For the text-containing cell, return its midpoint in [X, Y] coordinate format. 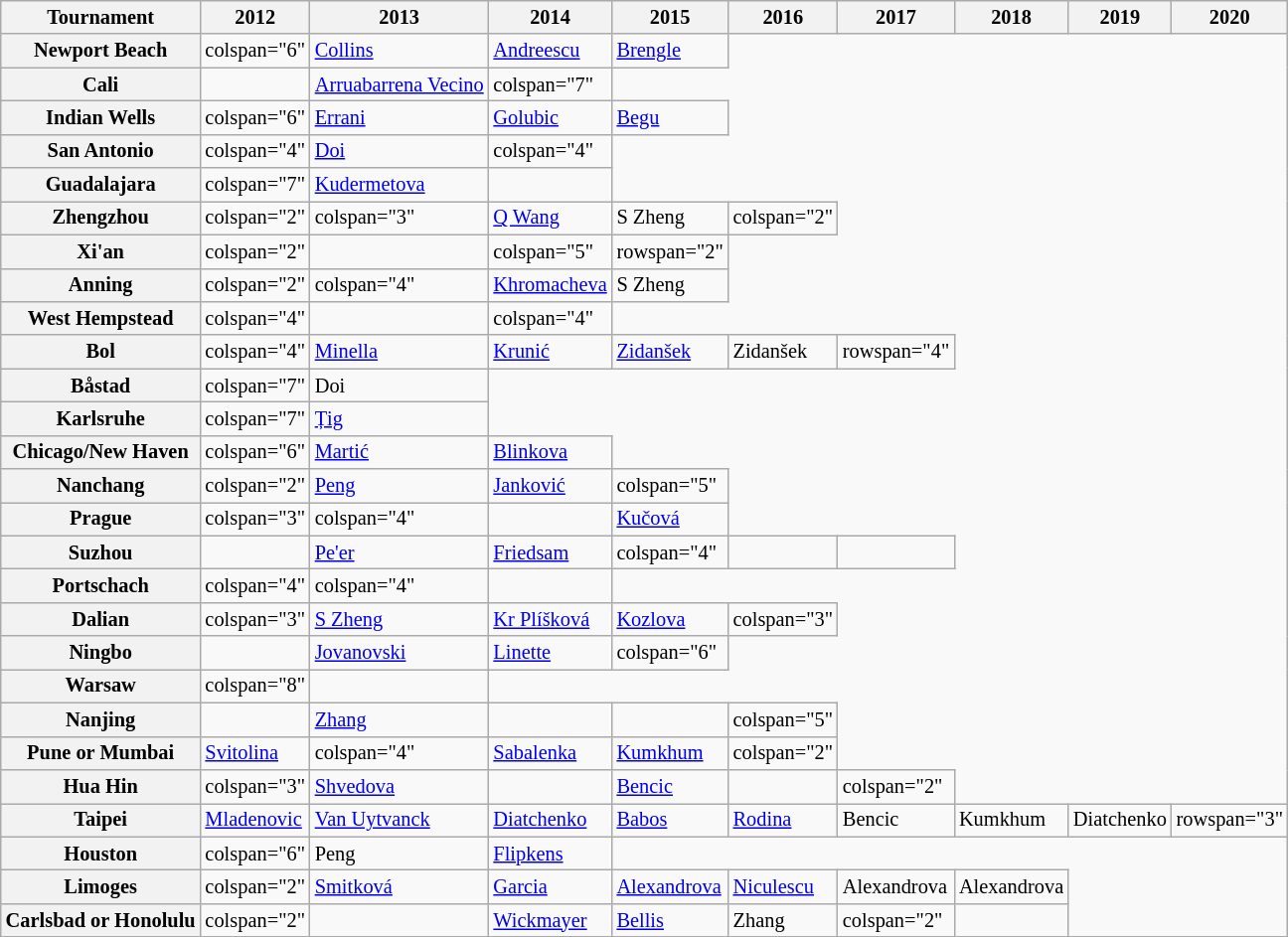
Van Uytvanck [400, 820]
Limoges [101, 886]
Friedsam [551, 552]
2013 [400, 17]
Mladenovic [255, 820]
Rodina [783, 820]
Houston [101, 854]
2017 [896, 17]
Flipkens [551, 854]
Taipei [101, 820]
rowspan="4" [896, 352]
Indian Wells [101, 117]
Begu [670, 117]
Khromacheva [551, 285]
Collins [400, 51]
2020 [1230, 17]
Xi'an [101, 251]
Pe'er [400, 552]
Kozlova [670, 619]
Wickmayer [551, 920]
rowspan="3" [1230, 820]
Janković [551, 486]
Chicago/New Haven [101, 452]
Prague [101, 519]
2018 [1012, 17]
Kučová [670, 519]
Karlsruhe [101, 418]
Q Wang [551, 218]
Carlsbad or Honolulu [101, 920]
2014 [551, 17]
2015 [670, 17]
Cali [101, 84]
Martić [400, 452]
Svitolina [255, 753]
Båstad [101, 386]
Errani [400, 117]
Dalian [101, 619]
Nanchang [101, 486]
colspan="8" [255, 686]
Bol [101, 352]
Brengle [670, 51]
San Antonio [101, 151]
rowspan="2" [670, 251]
Pune or Mumbai [101, 753]
Niculescu [783, 886]
Blinkova [551, 452]
2019 [1120, 17]
Sabalenka [551, 753]
Ningbo [101, 653]
Jovanovski [400, 653]
Guadalajara [101, 185]
2012 [255, 17]
Babos [670, 820]
Krunić [551, 352]
Kr Plíšková [551, 619]
2016 [783, 17]
Zhengzhou [101, 218]
Țig [400, 418]
Garcia [551, 886]
Portschach [101, 585]
Newport Beach [101, 51]
Arruabarrena Vecino [400, 84]
Minella [400, 352]
Kudermetova [400, 185]
Linette [551, 653]
Tournament [101, 17]
Andreescu [551, 51]
Hua Hin [101, 786]
Nanjing [101, 719]
Warsaw [101, 686]
Shvedova [400, 786]
West Hempstead [101, 318]
Bellis [670, 920]
Anning [101, 285]
Suzhou [101, 552]
Smitková [400, 886]
Golubic [551, 117]
